From the cell containing the given text, extract its center point as [x, y] coordinate. 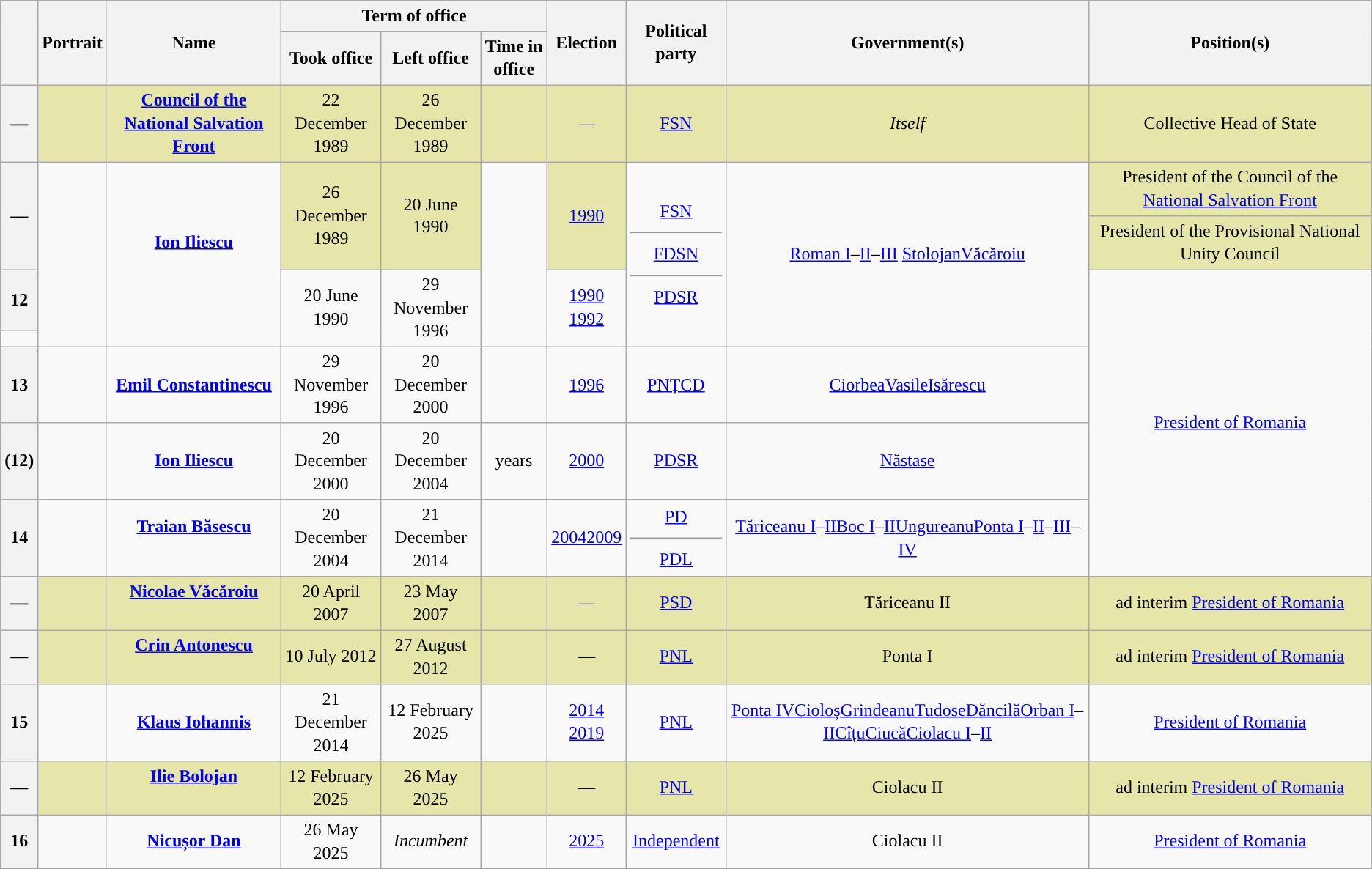
27 August 2012 [431, 657]
Government(s) [907, 43]
Council of the National Salvation Front [193, 123]
CiorbeaVasileIsărescu [907, 385]
20042009 [586, 538]
PNȚCD [676, 385]
1990 [586, 215]
Position(s) [1230, 43]
Ilie Bolojan [193, 787]
(12) [19, 462]
2000 [586, 462]
23 May 2007 [431, 604]
Năstase [907, 462]
Time in office [514, 59]
FSN [676, 123]
Name [193, 43]
Nicolae Văcăroiu [193, 604]
Traian Băsescu [193, 538]
Roman I–II–III StolojanVăcăroiu [907, 254]
20142019 [586, 722]
Tăriceanu I–IIBoc I–IIUngureanuPonta I–II–III–IV [907, 538]
22 December 1989 [331, 123]
Election [586, 43]
15 [19, 722]
Ponta IVCioloșGrindeanuTudoseDăncilăOrban I–IICîțuCiucăCiolacu I–II [907, 722]
20 April 2007 [331, 604]
PSD [676, 604]
2025 [586, 841]
FSNFDSNPDSR [676, 254]
Portrait [73, 43]
Left office [431, 59]
Political party [676, 43]
Collective Head of State [1230, 123]
16 [19, 841]
Nicușor Dan [193, 841]
Independent [676, 841]
Took office [331, 59]
10 July 2012 [331, 657]
President of the Provisional National Unity Council [1230, 243]
Term of office [415, 16]
19901992 [586, 308]
Incumbent [431, 841]
Itself [907, 123]
14 [19, 538]
Tăriceanu II [907, 604]
Crin Antonescu [193, 657]
PDSR [676, 462]
Ponta I [907, 657]
years [514, 462]
1996 [586, 385]
President of the Council of the National Salvation Front [1230, 189]
13 [19, 385]
Klaus Iohannis [193, 722]
12 [19, 300]
PD PDL [676, 538]
Emil Constantinescu [193, 385]
